From the cell containing the given text, extract its center point as [X, Y] coordinate. 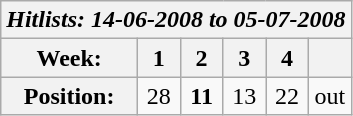
11 [202, 96]
3 [244, 58]
4 [288, 58]
Hitlists: 14-06-2008 to 05-07-2008 [176, 20]
out [330, 96]
22 [288, 96]
Week: [70, 58]
2 [202, 58]
1 [160, 58]
Position: [70, 96]
28 [160, 96]
13 [244, 96]
